Return (X, Y) of the center of cell containing provided text 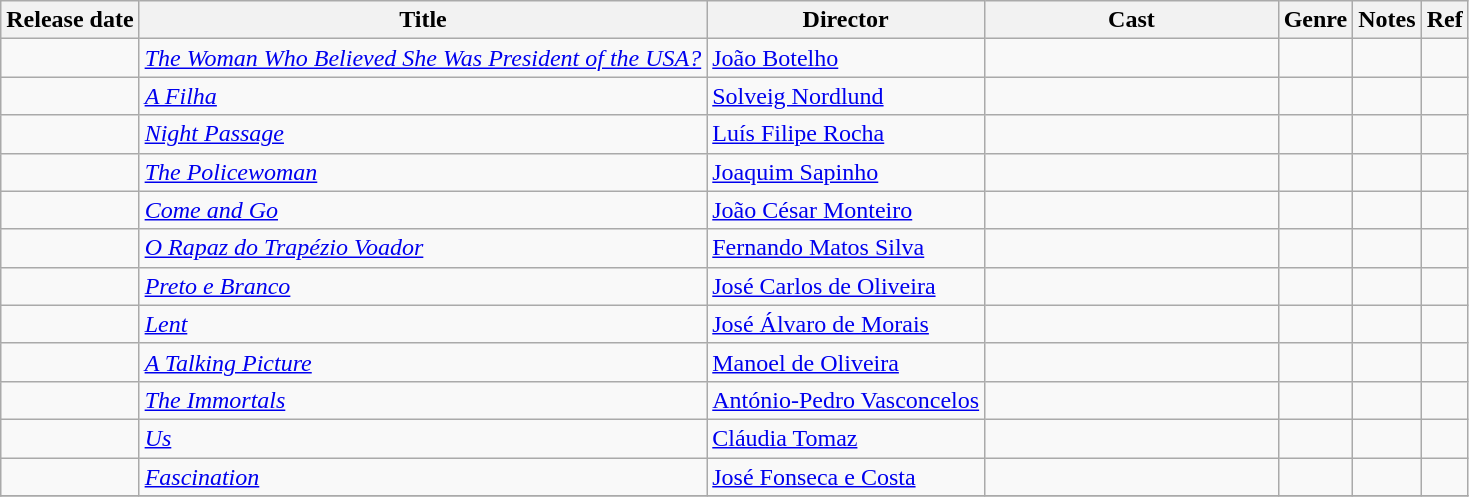
Notes (1387, 20)
Come and Go (423, 210)
The Woman Who Believed She Was President of the USA? (423, 58)
João César Monteiro (846, 210)
Manoel de Oliveira (846, 362)
José Álvaro de Morais (846, 324)
Release date (70, 20)
The Policewoman (423, 172)
Solveig Nordlund (846, 96)
The Immortals (423, 400)
Cast (1132, 20)
Lent (423, 324)
José Carlos de Oliveira (846, 286)
A Talking Picture (423, 362)
José Fonseca e Costa (846, 477)
António-Pedro Vasconcelos (846, 400)
Fascination (423, 477)
Joaquim Sapinho (846, 172)
João Botelho (846, 58)
Director (846, 20)
Preto e Branco (423, 286)
A Filha (423, 96)
O Rapaz do Trapézio Voador (423, 248)
Luís Filipe Rocha (846, 134)
Us (423, 438)
Ref (1444, 20)
Genre (1316, 20)
Fernando Matos Silva (846, 248)
Night Passage (423, 134)
Title (423, 20)
Cláudia Tomaz (846, 438)
